Detect which cell encompasses the target text, then output its (x, y) center coordinate. 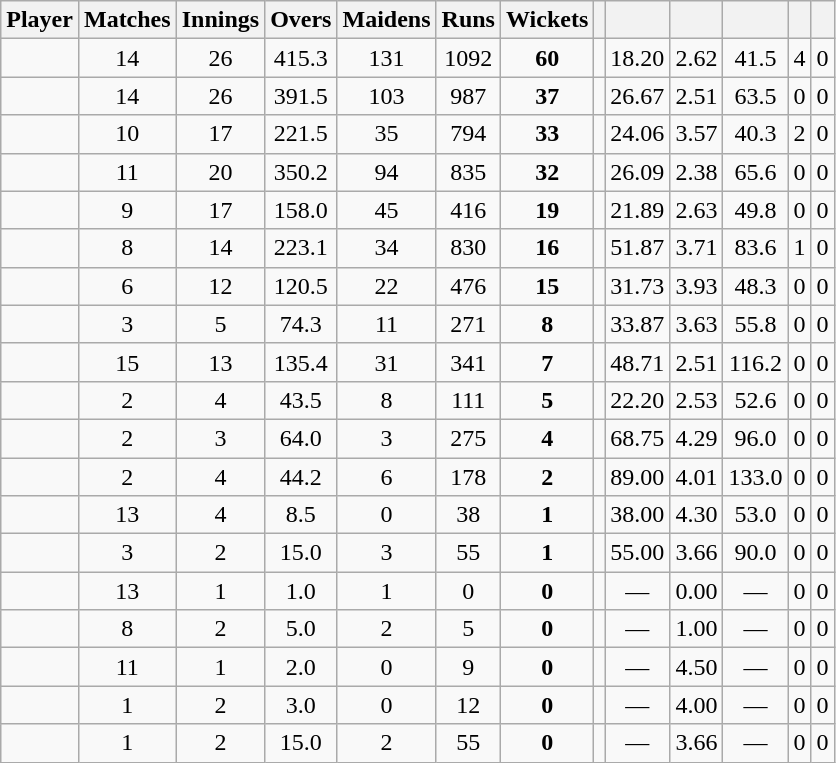
26.67 (638, 96)
120.5 (301, 286)
52.6 (756, 400)
103 (386, 96)
Matches (127, 20)
476 (468, 286)
38 (468, 515)
43.5 (301, 400)
275 (468, 438)
223.1 (301, 248)
391.5 (301, 96)
24.06 (638, 134)
65.6 (756, 172)
1.00 (696, 629)
18.20 (638, 58)
2.38 (696, 172)
31 (386, 362)
26.09 (638, 172)
19 (546, 210)
4.30 (696, 515)
135.4 (301, 362)
35 (386, 134)
51.87 (638, 248)
96.0 (756, 438)
68.75 (638, 438)
94 (386, 172)
0.00 (696, 591)
271 (468, 324)
48.71 (638, 362)
4.01 (696, 477)
55.00 (638, 553)
2.62 (696, 58)
131 (386, 58)
74.3 (301, 324)
987 (468, 96)
Innings (220, 20)
350.2 (301, 172)
45 (386, 210)
Player (40, 20)
3.93 (696, 286)
40.3 (756, 134)
2.0 (301, 667)
8.5 (301, 515)
44.2 (301, 477)
133.0 (756, 477)
41.5 (756, 58)
1092 (468, 58)
3.71 (696, 248)
33 (546, 134)
37 (546, 96)
Maidens (386, 20)
5.0 (301, 629)
49.8 (756, 210)
794 (468, 134)
4.29 (696, 438)
64.0 (301, 438)
31.73 (638, 286)
89.00 (638, 477)
16 (546, 248)
178 (468, 477)
3.63 (696, 324)
10 (127, 134)
55.8 (756, 324)
53.0 (756, 515)
32 (546, 172)
22.20 (638, 400)
3.0 (301, 705)
Wickets (546, 20)
835 (468, 172)
Overs (301, 20)
416 (468, 210)
2.53 (696, 400)
3.57 (696, 134)
1.0 (301, 591)
38.00 (638, 515)
20 (220, 172)
60 (546, 58)
21.89 (638, 210)
116.2 (756, 362)
111 (468, 400)
830 (468, 248)
341 (468, 362)
63.5 (756, 96)
158.0 (301, 210)
2.63 (696, 210)
22 (386, 286)
90.0 (756, 553)
33.87 (638, 324)
34 (386, 248)
83.6 (756, 248)
48.3 (756, 286)
4.00 (696, 705)
221.5 (301, 134)
4.50 (696, 667)
7 (546, 362)
415.3 (301, 58)
Runs (468, 20)
